Provide the [x, y] coordinate of the cell's center where the given text is located.  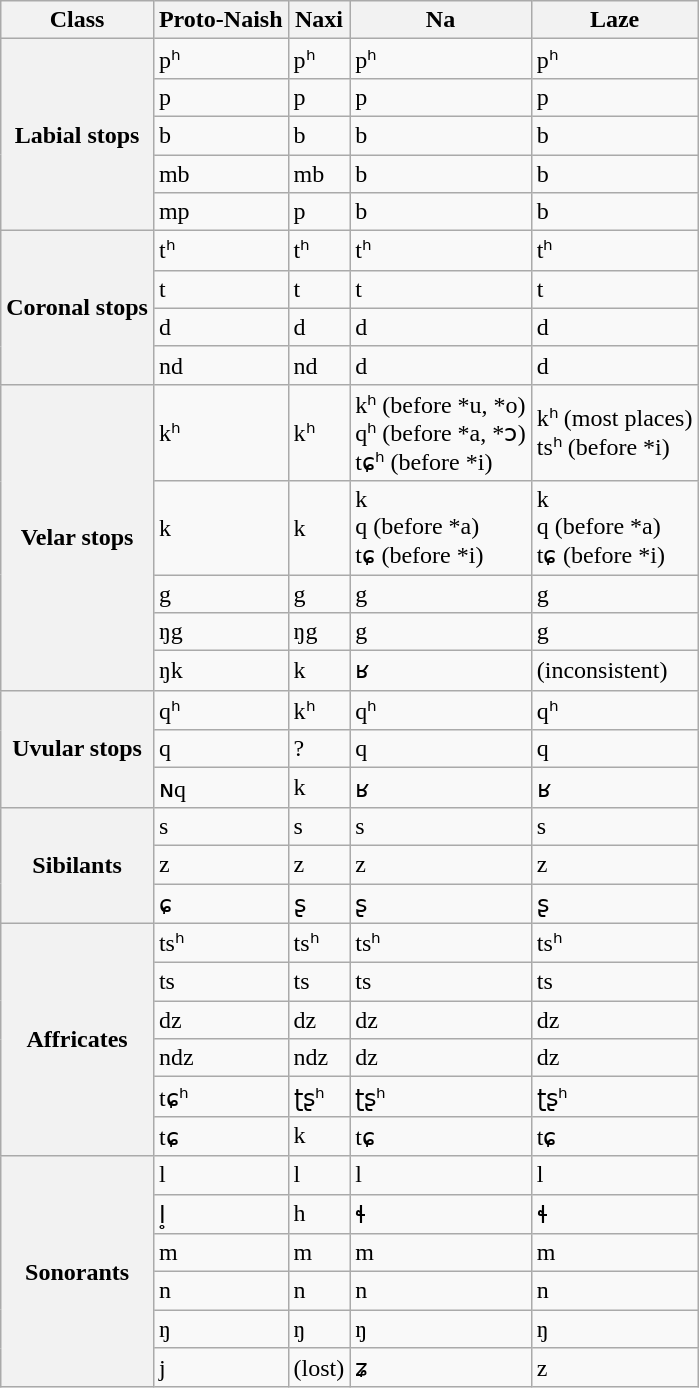
ɕ [220, 904]
ɴq [220, 788]
h [319, 1214]
Sonorants [78, 1272]
Class [78, 20]
Sibilants [78, 865]
Proto-Naish [220, 20]
j [220, 1368]
tɕʰ [220, 1097]
(inconsistent) [614, 671]
mp [220, 212]
(lost) [319, 1368]
Affricates [78, 1040]
? [319, 749]
Naxi [319, 20]
Laze [614, 20]
ŋk [220, 671]
kʰ (most places) tsʰ (before *i) [614, 432]
kʰ (before *u, *o) qʰ (before *a, *ɔ) tɕʰ (before *i) [441, 432]
l̥ [220, 1214]
ʑ [441, 1368]
Uvular stops [78, 748]
Na [441, 20]
Labial stops [78, 135]
Velar stops [78, 537]
Coronal stops [78, 308]
